Return the (X, Y) coordinate for the center point of the cell that contains the specified text.  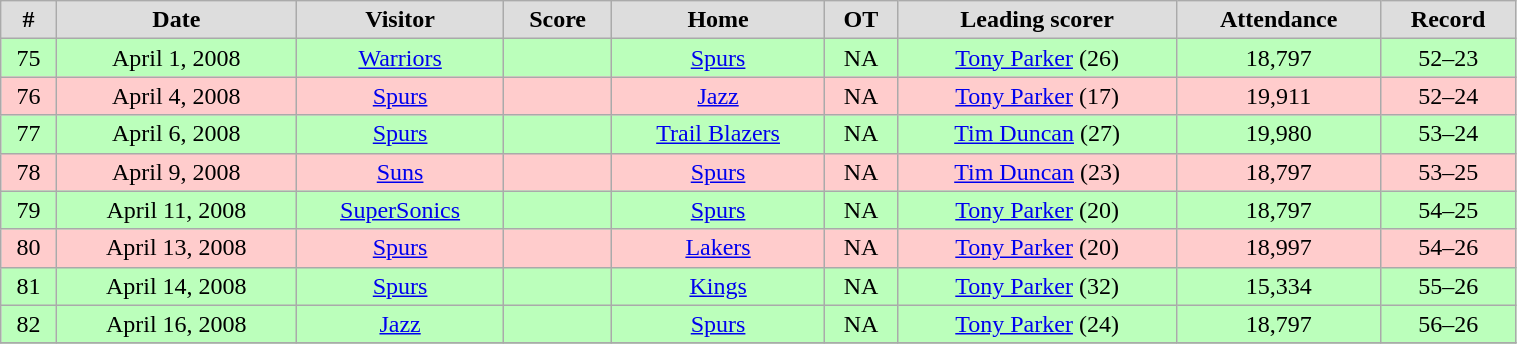
80 (28, 248)
15,334 (1278, 286)
SuperSonics (400, 210)
April 14, 2008 (176, 286)
52–24 (1448, 96)
Suns (400, 172)
Visitor (400, 20)
53–24 (1448, 134)
52–23 (1448, 58)
Trail Blazers (718, 134)
April 9, 2008 (176, 172)
Record (1448, 20)
Warriors (400, 58)
April 6, 2008 (176, 134)
April 4, 2008 (176, 96)
OT (861, 20)
55–26 (1448, 286)
19,911 (1278, 96)
79 (28, 210)
54–25 (1448, 210)
Tony Parker (17) (1037, 96)
18,997 (1278, 248)
Tony Parker (32) (1037, 286)
Date (176, 20)
Tim Duncan (27) (1037, 134)
April 1, 2008 (176, 58)
82 (28, 324)
81 (28, 286)
April 11, 2008 (176, 210)
# (28, 20)
Attendance (1278, 20)
Home (718, 20)
78 (28, 172)
Leading scorer (1037, 20)
77 (28, 134)
Tony Parker (24) (1037, 324)
April 16, 2008 (176, 324)
Tim Duncan (23) (1037, 172)
53–25 (1448, 172)
75 (28, 58)
Score (558, 20)
54–26 (1448, 248)
76 (28, 96)
Tony Parker (26) (1037, 58)
56–26 (1448, 324)
Kings (718, 286)
Lakers (718, 248)
April 13, 2008 (176, 248)
19,980 (1278, 134)
